Search for the cell housing the specified text and yield its [X, Y] center coordinate. 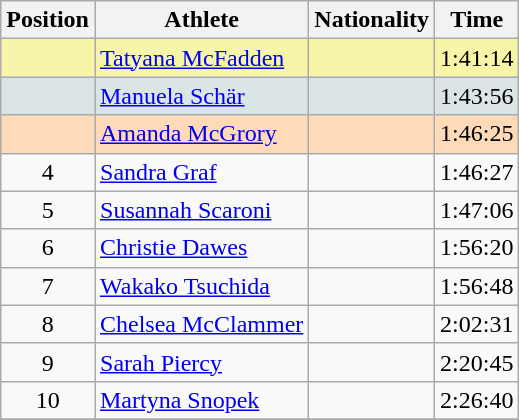
Sarah Piercy [201, 362]
Tatyana McFadden [201, 58]
8 [48, 324]
Martyna Snopek [201, 400]
4 [48, 172]
1:43:56 [477, 96]
6 [48, 248]
2:20:45 [477, 362]
1:46:27 [477, 172]
Position [48, 20]
2:02:31 [477, 324]
Manuela Schär [201, 96]
Nationality [372, 20]
9 [48, 362]
Athlete [201, 20]
1:56:20 [477, 248]
1:41:14 [477, 58]
1:46:25 [477, 134]
Amanda McGrory [201, 134]
Sandra Graf [201, 172]
Susannah Scaroni [201, 210]
2:26:40 [477, 400]
10 [48, 400]
Chelsea McClammer [201, 324]
1:56:48 [477, 286]
Wakako Tsuchida [201, 286]
5 [48, 210]
1:47:06 [477, 210]
7 [48, 286]
Time [477, 20]
Christie Dawes [201, 248]
